Output the [x, y] coordinate of the center of the cell containing the given text.  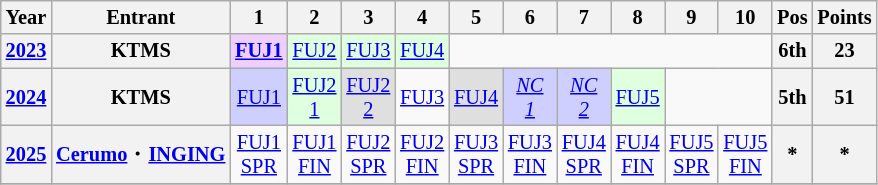
Pos [792, 17]
FUJ21 [315, 97]
NC2 [584, 97]
1 [258, 17]
2023 [26, 51]
Cerumo・INGING [140, 154]
FUJ5FIN [745, 154]
FUJ4SPR [584, 154]
51 [844, 97]
FUJ1SPR [258, 154]
FUJ3SPR [476, 154]
FUJ2SPR [368, 154]
NC1 [530, 97]
FUJ5SPR [692, 154]
FUJ1FIN [315, 154]
FUJ3FIN [530, 154]
7 [584, 17]
6th [792, 51]
4 [422, 17]
Points [844, 17]
9 [692, 17]
Entrant [140, 17]
3 [368, 17]
2 [315, 17]
FUJ22 [368, 97]
FUJ2FIN [422, 154]
Year [26, 17]
8 [638, 17]
2025 [26, 154]
23 [844, 51]
FUJ2 [315, 51]
2024 [26, 97]
10 [745, 17]
FUJ5 [638, 97]
6 [530, 17]
5th [792, 97]
FUJ4FIN [638, 154]
5 [476, 17]
